Detect which cell encompasses the target text, then output its [X, Y] center coordinate. 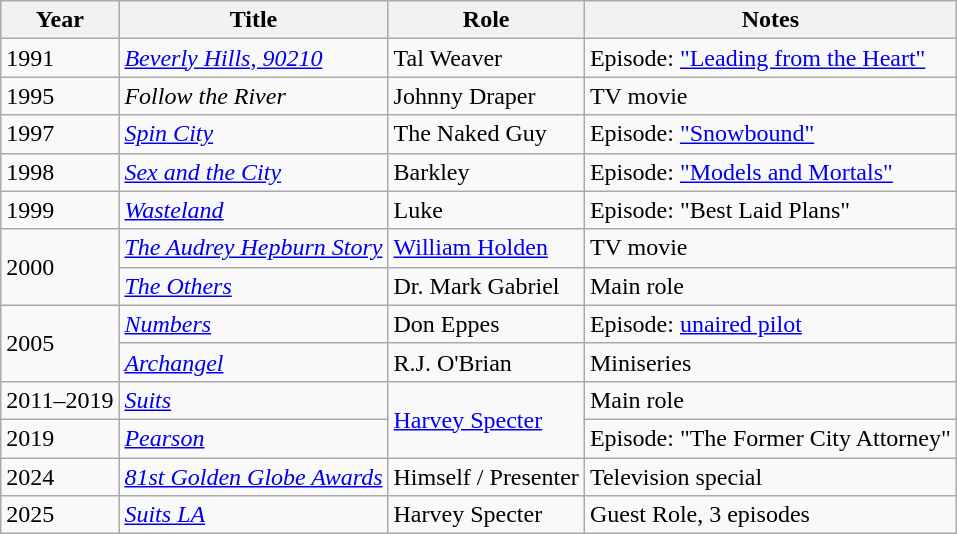
Don Eppes [486, 324]
2024 [60, 477]
1997 [60, 134]
Television special [770, 477]
Episode: "Snowbound" [770, 134]
1998 [60, 172]
Episode: "Models and Mortals" [770, 172]
Episode: "The Former City Attorney" [770, 438]
Follow the River [254, 96]
Tal Weaver [486, 58]
Role [486, 20]
Spin City [254, 134]
Year [60, 20]
2011–2019 [60, 400]
Numbers [254, 324]
Notes [770, 20]
The Audrey Hepburn Story [254, 248]
2025 [60, 515]
Johnny Draper [486, 96]
2000 [60, 267]
Episode: "Best Laid Plans" [770, 210]
2019 [60, 438]
Suits [254, 400]
Suits LA [254, 515]
Beverly Hills, 90210 [254, 58]
2005 [60, 343]
Barkley [486, 172]
1995 [60, 96]
The Naked Guy [486, 134]
The Others [254, 286]
Archangel [254, 362]
Pearson [254, 438]
81st Golden Globe Awards [254, 477]
Miniseries [770, 362]
Sex and the City [254, 172]
Title [254, 20]
1999 [60, 210]
Wasteland [254, 210]
R.J. O'Brian [486, 362]
Guest Role, 3 episodes [770, 515]
Episode: unaired pilot [770, 324]
Luke [486, 210]
Dr. Mark Gabriel [486, 286]
Episode: "Leading from the Heart" [770, 58]
Himself / Presenter [486, 477]
1991 [60, 58]
William Holden [486, 248]
